Provide the [x, y] coordinate of the cell's center where the given text is located.  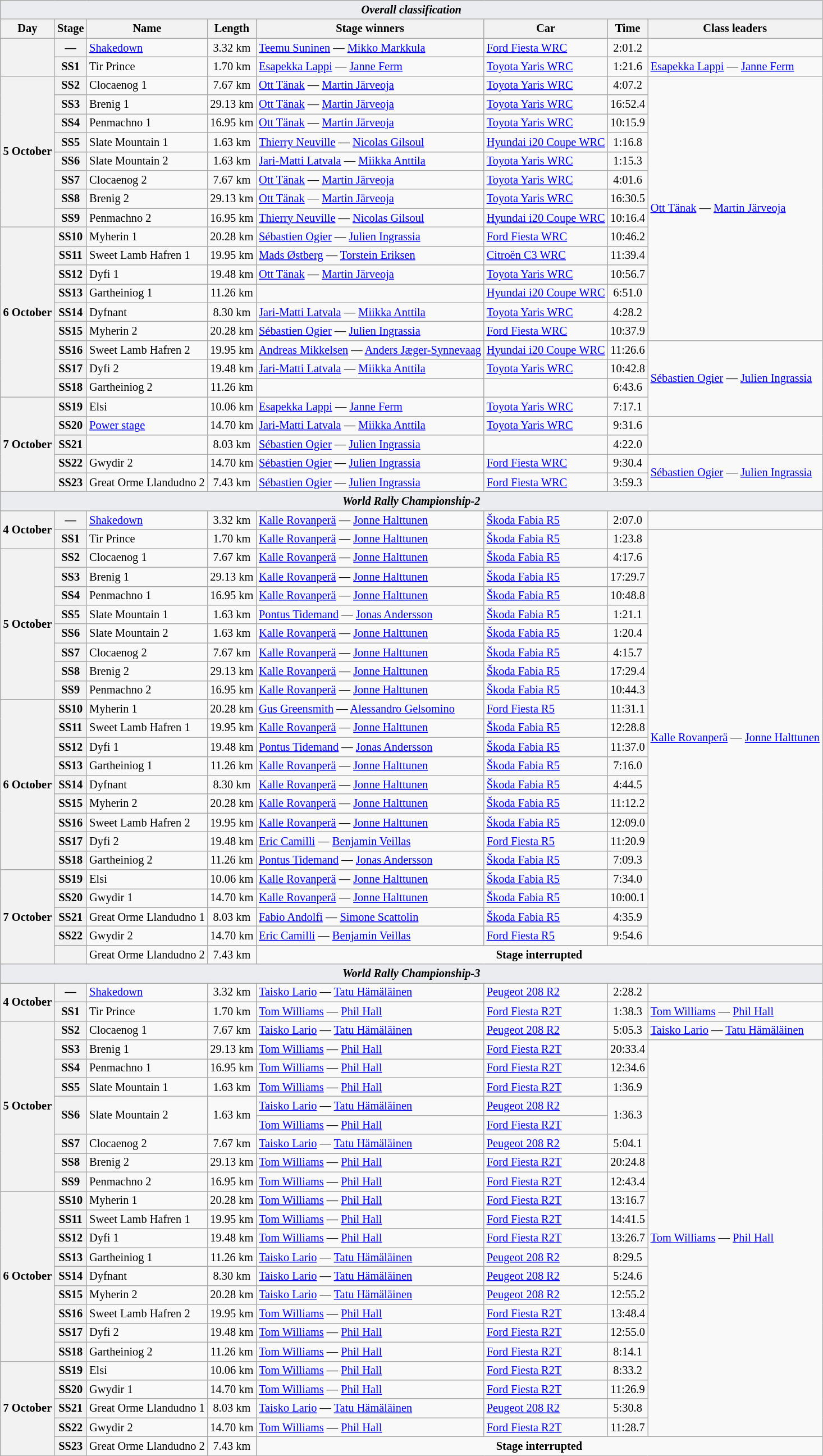
12:55.2 [628, 1295]
20:33.4 [628, 1049]
12:28.8 [628, 728]
Stage [71, 29]
11:39.4 [628, 255]
2:07.0 [628, 520]
4:28.2 [628, 312]
World Rally Championship-2 [411, 501]
5:04.1 [628, 1144]
1:23.8 [628, 539]
Name [147, 29]
11:26.9 [628, 1389]
1:16.8 [628, 142]
5:30.8 [628, 1408]
Stage winners [370, 29]
1:15.3 [628, 161]
Length [231, 29]
12:43.4 [628, 1181]
1:21.1 [628, 614]
Fabio Andolfi — Simone Scattolin [370, 917]
4:22.0 [628, 444]
16:52.4 [628, 104]
Time [628, 29]
3:59.3 [628, 482]
10:46.2 [628, 236]
1:20.4 [628, 633]
12:09.0 [628, 823]
7:16.0 [628, 766]
12:55.0 [628, 1332]
5:05.3 [628, 1030]
1:36.3 [628, 1115]
10:42.8 [628, 369]
10:00.1 [628, 898]
4:44.5 [628, 784]
13:16.7 [628, 1201]
8:33.2 [628, 1371]
10:16.4 [628, 218]
2:01.2 [628, 48]
11:37.0 [628, 747]
Overall classification [411, 10]
4:35.9 [628, 917]
13:26.7 [628, 1238]
7:09.3 [628, 860]
16:30.5 [628, 199]
7:17.1 [628, 407]
13:48.4 [628, 1314]
Andreas Mikkelsen — Anders Jæger-Synnevaag [370, 350]
11:28.7 [628, 1427]
Car [546, 29]
9:54.6 [628, 936]
17:29.4 [628, 671]
14:41.5 [628, 1219]
10:48.8 [628, 596]
11:26.6 [628, 350]
10:56.7 [628, 275]
1:21.6 [628, 66]
6:43.6 [628, 387]
4:17.6 [628, 558]
Gus Greensmith — Alessandro Gelsomino [370, 709]
12:34.6 [628, 1068]
Day [28, 29]
1:36.9 [628, 1087]
8:29.5 [628, 1257]
Power stage [147, 426]
2:28.2 [628, 992]
4:07.2 [628, 85]
Teemu Suninen — Mikko Markkula [370, 48]
4:01.6 [628, 180]
10:15.9 [628, 123]
9:30.4 [628, 463]
11:12.2 [628, 804]
10:44.3 [628, 690]
17:29.7 [628, 577]
4:15.7 [628, 652]
9:31.6 [628, 426]
11:31.1 [628, 709]
6:51.0 [628, 293]
Class leaders [735, 29]
11:20.9 [628, 841]
7:34.0 [628, 879]
World Rally Championship-3 [411, 974]
8:14.1 [628, 1352]
20:24.8 [628, 1162]
Mads Østberg — Torstein Eriksen [370, 255]
5:24.6 [628, 1276]
10:37.9 [628, 331]
1:38.3 [628, 1011]
Citroën C3 WRC [546, 255]
